Return the [X, Y] coordinate for the center point of the cell that contains the specified text.  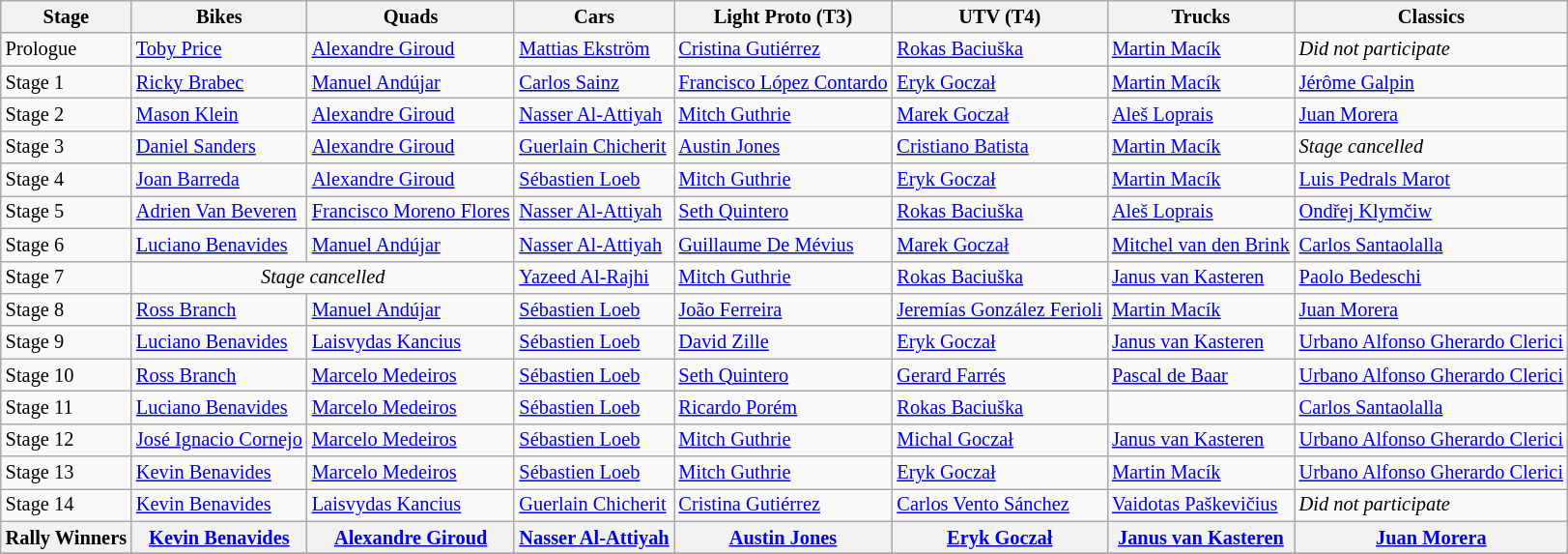
Vaidotas Paškevičius [1201, 505]
Mason Klein [219, 114]
Rally Winners [66, 538]
Mitchel van den Brink [1201, 245]
Adrien Van Beveren [219, 212]
David Zille [784, 342]
Carlos Sainz [593, 82]
Paolo Bedeschi [1432, 277]
Toby Price [219, 49]
Stage 2 [66, 114]
Quads [412, 16]
Francisco López Contardo [784, 82]
Michal Goczał [999, 440]
Stage 7 [66, 277]
Prologue [66, 49]
Luis Pedrals Marot [1432, 180]
Mattias Ekström [593, 49]
Stage 5 [66, 212]
Jérôme Galpin [1432, 82]
Bikes [219, 16]
João Ferreira [784, 309]
Gerard Farrés [999, 375]
Jeremías González Ferioli [999, 309]
Stage 3 [66, 147]
Ondřej Klymčiw [1432, 212]
Stage 6 [66, 245]
Stage 12 [66, 440]
Joan Barreda [219, 180]
Francisco Moreno Flores [412, 212]
Cristiano Batista [999, 147]
Carlos Vento Sánchez [999, 505]
Cars [593, 16]
Stage 11 [66, 407]
Pascal de Baar [1201, 375]
Classics [1432, 16]
Ricky Brabec [219, 82]
Stage 10 [66, 375]
Ricardo Porém [784, 407]
José Ignacio Cornejo [219, 440]
Daniel Sanders [219, 147]
Stage 14 [66, 505]
Stage 8 [66, 309]
Guillaume De Mévius [784, 245]
Stage [66, 16]
Yazeed Al-Rajhi [593, 277]
Trucks [1201, 16]
Stage 1 [66, 82]
UTV (T4) [999, 16]
Stage 13 [66, 473]
Stage 4 [66, 180]
Stage 9 [66, 342]
Light Proto (T3) [784, 16]
